Return (x, y) of the center of cell containing provided text 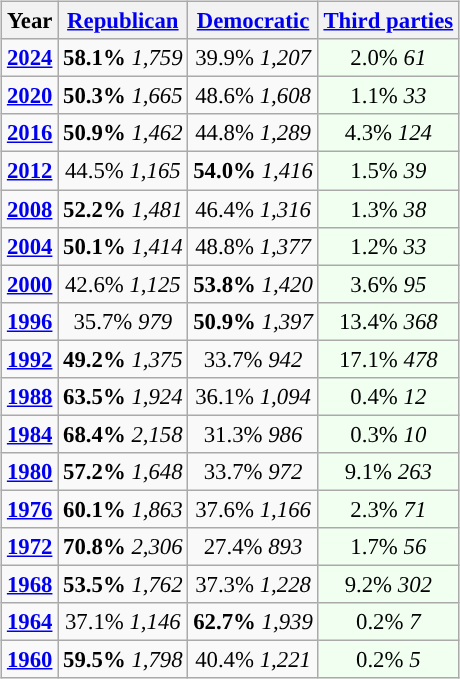
Third parties (388, 21)
39.9% 1,207 (253, 58)
2016 (30, 133)
1.7% 56 (388, 547)
31.3% 986 (253, 434)
2.0% 61 (388, 58)
37.1% 1,146 (123, 622)
3.6% 95 (388, 284)
2020 (30, 96)
46.4% 1,316 (253, 209)
48.8% 1,377 (253, 246)
1980 (30, 472)
49.2% 1,375 (123, 359)
52.2% 1,481 (123, 209)
1.5% 39 (388, 171)
Republican (123, 21)
2004 (30, 246)
60.1% 1,863 (123, 509)
1.3% 38 (388, 209)
42.6% 1,125 (123, 284)
44.5% 1,165 (123, 171)
50.1% 1,414 (123, 246)
1.2% 33 (388, 246)
1972 (30, 547)
70.8% 2,306 (123, 547)
1960 (30, 660)
17.1% 478 (388, 359)
1964 (30, 622)
1992 (30, 359)
2024 (30, 58)
44.8% 1,289 (253, 133)
33.7% 942 (253, 359)
63.5% 1,924 (123, 396)
13.4% 368 (388, 321)
50.9% 1,462 (123, 133)
1968 (30, 584)
Year (30, 21)
0.2% 7 (388, 622)
9.2% 302 (388, 584)
37.3% 1,228 (253, 584)
58.1% 1,759 (123, 58)
53.8% 1,420 (253, 284)
2008 (30, 209)
68.4% 2,158 (123, 434)
50.9% 1,397 (253, 321)
1984 (30, 434)
4.3% 124 (388, 133)
27.4% 893 (253, 547)
1976 (30, 509)
0.3% 10 (388, 434)
48.6% 1,608 (253, 96)
Democratic (253, 21)
33.7% 972 (253, 472)
0.4% 12 (388, 396)
9.1% 263 (388, 472)
2.3% 71 (388, 509)
2012 (30, 171)
57.2% 1,648 (123, 472)
35.7% 979 (123, 321)
36.1% 1,094 (253, 396)
50.3% 1,665 (123, 96)
37.6% 1,166 (253, 509)
53.5% 1,762 (123, 584)
59.5% 1,798 (123, 660)
40.4% 1,221 (253, 660)
62.7% 1,939 (253, 622)
1996 (30, 321)
1988 (30, 396)
54.0% 1,416 (253, 171)
2000 (30, 284)
0.2% 5 (388, 660)
1.1% 33 (388, 96)
